Extract the (x, y) coordinate from the center of the cell holding the provided text.  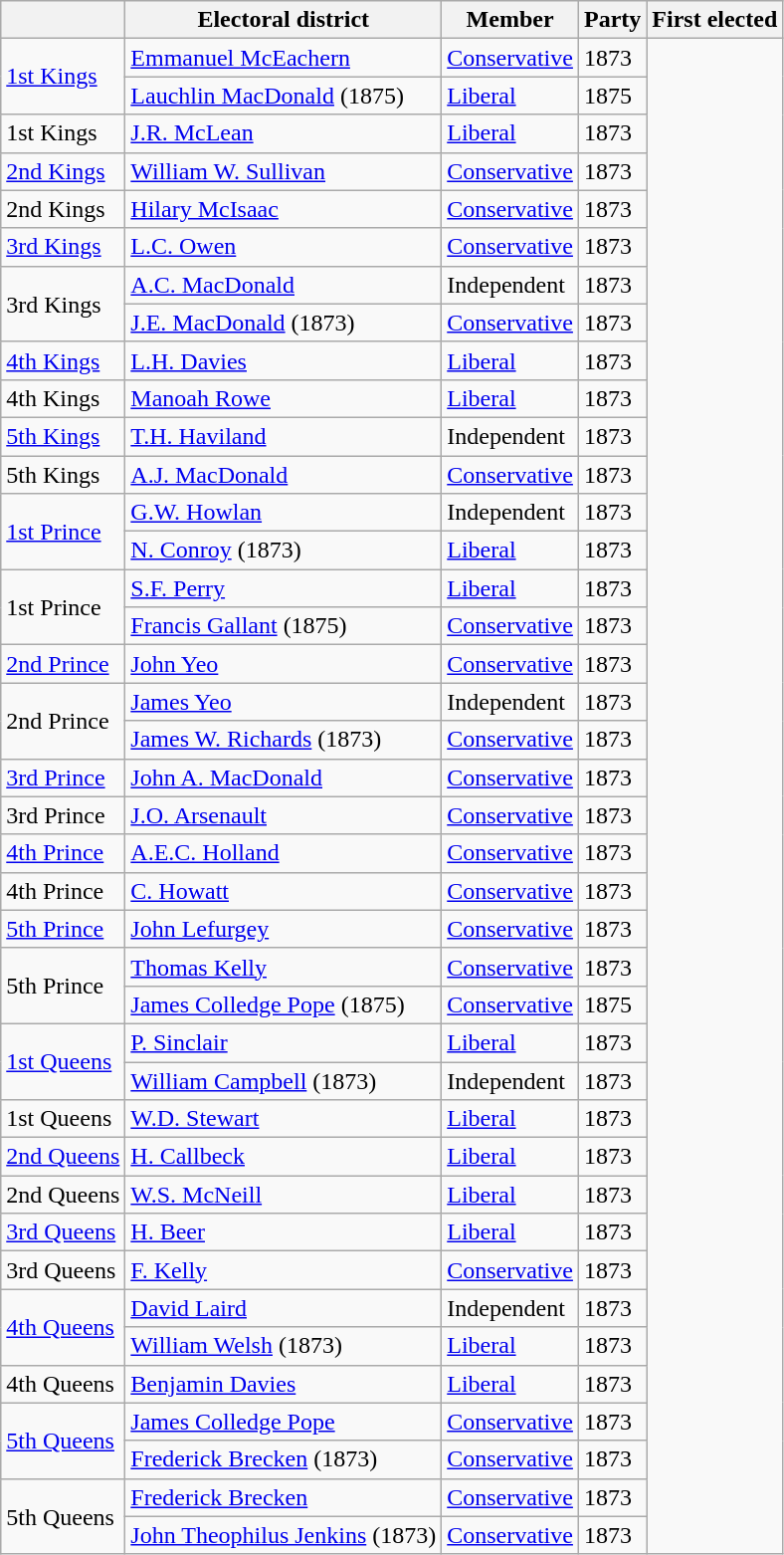
C. Howatt (284, 891)
John Lefurgey (284, 929)
James Yeo (284, 702)
T.H. Haviland (284, 436)
L.H. Davies (284, 360)
John Theophilus Jenkins (1873) (284, 1535)
Electoral district (284, 20)
Lauchlin MacDonald (1875) (284, 96)
L.C. Owen (284, 247)
William W. Sullivan (284, 171)
W.S. McNeill (284, 1195)
Manoah Rowe (284, 398)
J.R. McLean (284, 133)
P. Sinclair (284, 1042)
Benjamin Davies (284, 1384)
Francis Gallant (1875) (284, 626)
A.E.C. Holland (284, 853)
W.D. Stewart (284, 1119)
James Colledge Pope (1875) (284, 1004)
Hilary McIsaac (284, 209)
David Laird (284, 1308)
James Colledge Pope (284, 1422)
William Campbell (1873) (284, 1080)
A.J. MacDonald (284, 475)
First elected (714, 20)
Party (612, 20)
Frederick Brecken (284, 1497)
S.F. Perry (284, 588)
Member (510, 20)
Thomas Kelly (284, 967)
Frederick Brecken (1873) (284, 1459)
William Welsh (1873) (284, 1346)
H. Beer (284, 1232)
John Yeo (284, 664)
H. Callbeck (284, 1157)
John A. MacDonald (284, 777)
N. Conroy (1873) (284, 551)
A.C. MacDonald (284, 285)
F. Kelly (284, 1270)
James W. Richards (1873) (284, 740)
G.W. Howlan (284, 513)
J.O. Arsenault (284, 815)
Emmanuel McEachern (284, 58)
J.E. MacDonald (1873) (284, 323)
